Find where the given text appears and provide that cell's center as [x, y] coordinate. 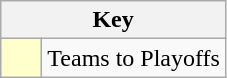
Teams to Playoffs [134, 58]
Key [114, 20]
